Pinpoint the cell where the given text exists, returning its [X, Y] midpoint coordinate. 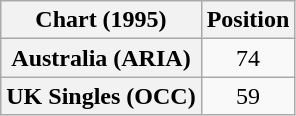
Position [248, 20]
74 [248, 58]
Chart (1995) [101, 20]
UK Singles (OCC) [101, 96]
59 [248, 96]
Australia (ARIA) [101, 58]
